Extract the [X, Y] coordinate from the center of the cell holding the provided text.  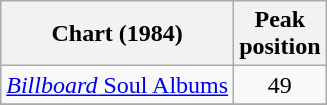
49 [280, 85]
Peakposition [280, 34]
Billboard Soul Albums [118, 85]
Chart (1984) [118, 34]
